For the text-containing cell, return its midpoint in (x, y) coordinate format. 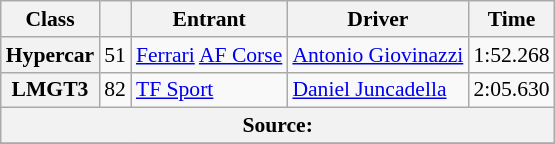
Time (511, 19)
Driver (378, 19)
2:05.630 (511, 90)
1:52.268 (511, 55)
51 (115, 55)
Antonio Giovinazzi (378, 55)
Hypercar (50, 55)
LMGT3 (50, 90)
TF Sport (209, 90)
Ferrari AF Corse (209, 55)
Class (50, 19)
Source: (278, 126)
82 (115, 90)
Entrant (209, 19)
Daniel Juncadella (378, 90)
